Return [x, y] of the center of cell containing provided text 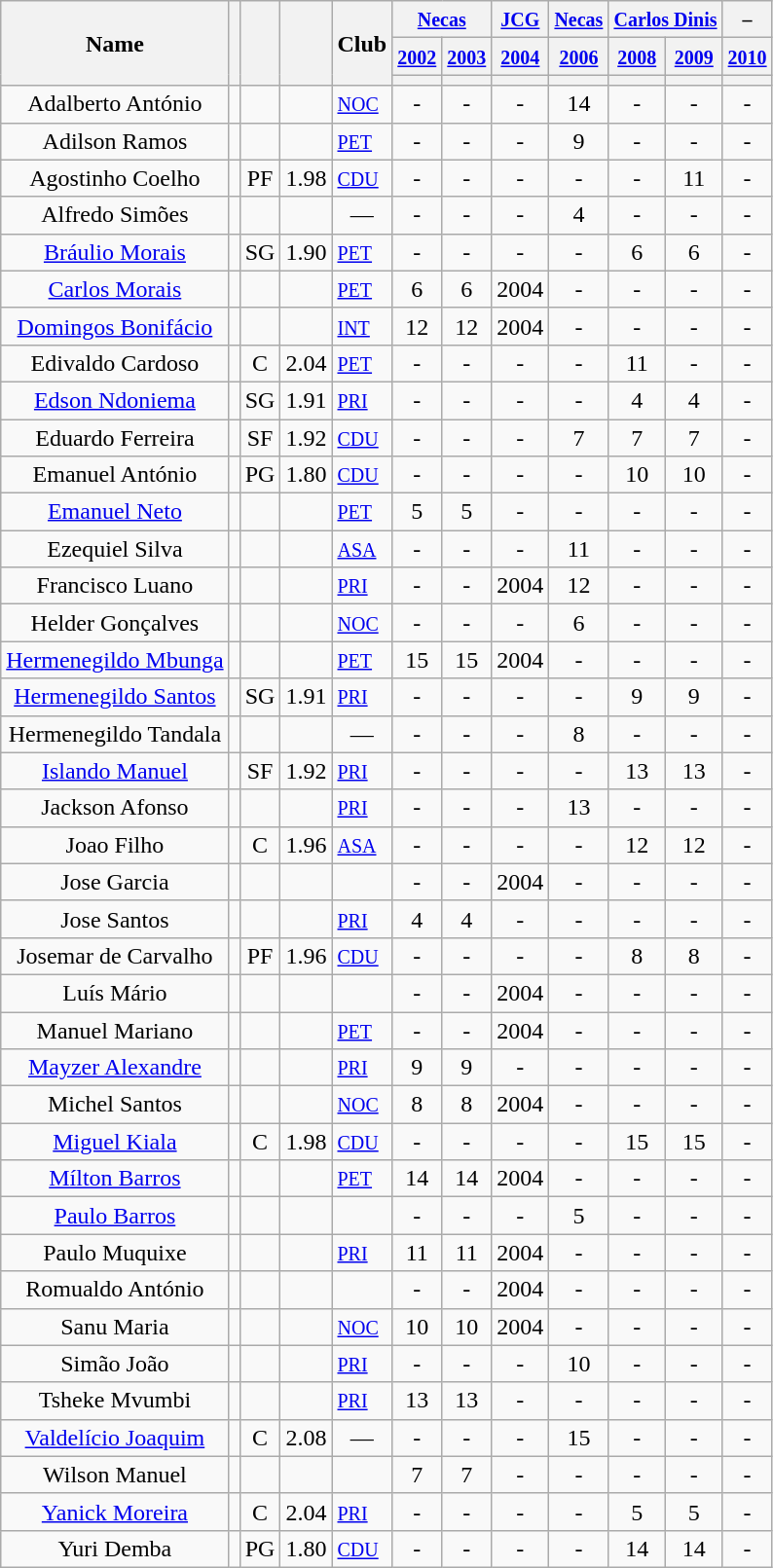
Carlos Dinis [666, 19]
Yuri Demba [115, 1549]
Jose Garcia [115, 882]
Emanuel Neto [115, 512]
Agostinho Coelho [115, 178]
1.90 [306, 252]
Sanu Maria [115, 1327]
Domingos Bonifácio [115, 326]
2008 [637, 56]
Tsheke Mvumbi [115, 1401]
Eduardo Ferreira [115, 437]
Wilson Manuel [115, 1475]
Bráulio Morais [115, 252]
Jackson Afonso [115, 808]
Carlos Morais [115, 289]
JCG [520, 19]
Paulo Barros [115, 1216]
Jose Santos [115, 919]
2010 [748, 56]
Mílton Barros [115, 1179]
Club [362, 43]
2002 [417, 56]
Islando Manuel [115, 771]
Edivaldo Cardoso [115, 363]
Mayzer Alexandre [115, 1068]
Josemar de Carvalho [115, 956]
Simão João [115, 1364]
Luís Mário [115, 993]
Romualdo António [115, 1290]
Hermenegildo Santos [115, 697]
– [748, 19]
Name [115, 43]
Michel Santos [115, 1105]
INT [362, 326]
2003 [467, 56]
Adilson Ramos [115, 141]
Miguel Kiala [115, 1142]
2009 [693, 56]
Hermenegildo Tandala [115, 734]
Alfredo Simões [115, 215]
Paulo Muquixe [115, 1253]
Francisco Luano [115, 586]
Hermenegildo Mbunga [115, 660]
Helder Gonçalves [115, 623]
Yanick Moreira [115, 1512]
Manuel Mariano [115, 1031]
2.08 [306, 1438]
Valdelício Joaquim [115, 1438]
Adalberto António [115, 104]
Ezequiel Silva [115, 549]
2006 [578, 56]
Edson Ndoniema [115, 400]
Emanuel António [115, 475]
Joao Filho [115, 845]
